For the text-containing cell, return its midpoint in [X, Y] coordinate format. 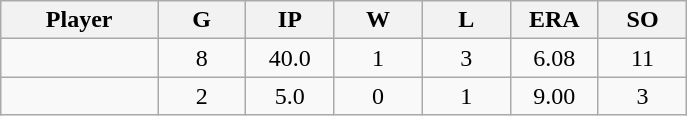
W [378, 20]
L [466, 20]
9.00 [554, 96]
40.0 [290, 58]
G [202, 20]
Player [80, 20]
0 [378, 96]
SO [642, 20]
11 [642, 58]
8 [202, 58]
2 [202, 96]
5.0 [290, 96]
IP [290, 20]
ERA [554, 20]
6.08 [554, 58]
